Search for the cell housing the specified text and yield its (x, y) center coordinate. 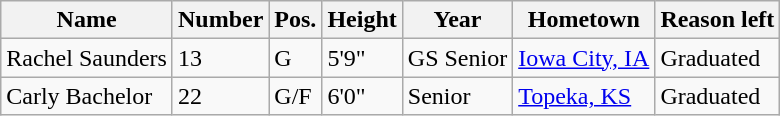
Senior (457, 96)
G/F (296, 96)
Iowa City, IA (584, 58)
Number (220, 20)
Reason left (718, 20)
GS Senior (457, 58)
Year (457, 20)
Rachel Saunders (87, 58)
6'0" (362, 96)
Name (87, 20)
Topeka, KS (584, 96)
22 (220, 96)
Hometown (584, 20)
Pos. (296, 20)
Carly Bachelor (87, 96)
5'9" (362, 58)
G (296, 58)
13 (220, 58)
Height (362, 20)
